Capture the cell that displays the provided text and extract its [X, Y] central coordinate. 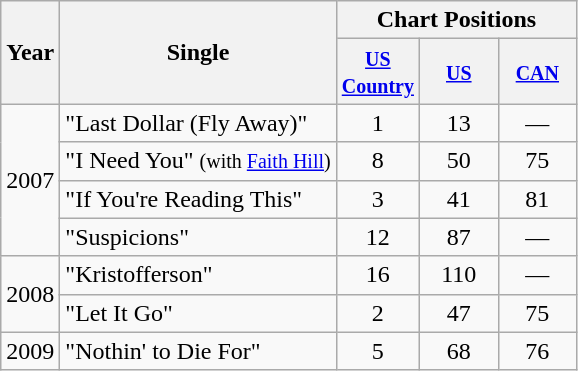
5 [378, 351]
50 [460, 161]
Single [198, 52]
"Suspicions" [198, 237]
16 [378, 275]
"If You're Reading This" [198, 199]
"I Need You" (with Faith Hill) [198, 161]
3 [378, 199]
2009 [30, 351]
2008 [30, 294]
87 [460, 237]
US [460, 72]
41 [460, 199]
US Country [378, 72]
13 [460, 123]
76 [538, 351]
"Nothin' to Die For" [198, 351]
1 [378, 123]
"Let It Go" [198, 313]
47 [460, 313]
2 [378, 313]
CAN [538, 72]
8 [378, 161]
81 [538, 199]
"Last Dollar (Fly Away)" [198, 123]
Chart Positions [456, 20]
12 [378, 237]
Year [30, 52]
2007 [30, 180]
68 [460, 351]
"Kristofferson" [198, 275]
110 [460, 275]
